Detect which cell encompasses the target text, then output its [x, y] center coordinate. 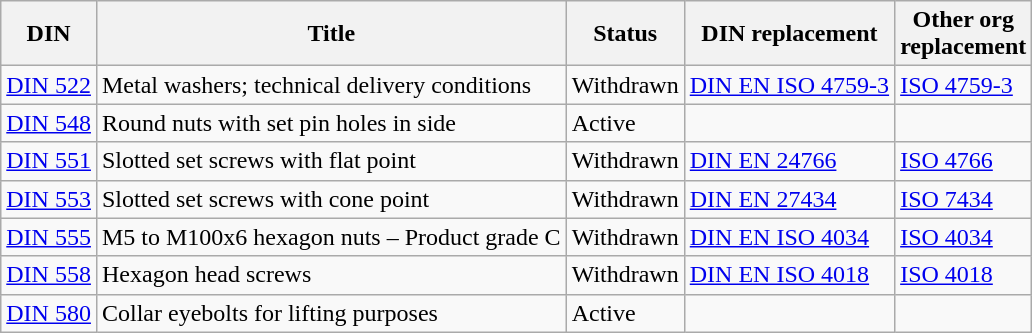
ISO 7434 [964, 199]
DIN 551 [49, 161]
Metal washers; technical delivery conditions [331, 85]
DIN 555 [49, 237]
ISO 4759-3 [964, 85]
DIN 522 [49, 85]
DIN replacement [789, 34]
Round nuts with set pin holes in side [331, 123]
DIN [49, 34]
Hexagon head screws [331, 275]
DIN EN ISO 4034 [789, 237]
DIN EN 24766 [789, 161]
DIN 558 [49, 275]
DIN 548 [49, 123]
DIN EN ISO 4759-3 [789, 85]
Slotted set screws with cone point [331, 199]
DIN EN 27434 [789, 199]
Collar eyebolts for lifting purposes [331, 313]
Other orgreplacement [964, 34]
ISO 4018 [964, 275]
DIN 553 [49, 199]
M5 to M100x6 hexagon nuts – Product grade C [331, 237]
ISO 4034 [964, 237]
DIN 580 [49, 313]
DIN EN ISO 4018 [789, 275]
Title [331, 34]
ISO 4766 [964, 161]
Status [625, 34]
Slotted set screws with flat point [331, 161]
